Capture the cell that displays the provided text and extract its [X, Y] central coordinate. 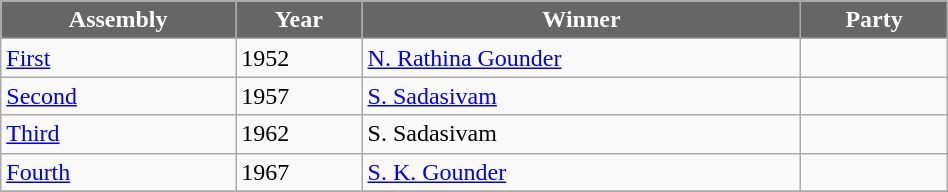
Third [118, 134]
N. Rathina Gounder [582, 58]
1957 [299, 96]
Assembly [118, 20]
First [118, 58]
1962 [299, 134]
Party [874, 20]
Winner [582, 20]
1952 [299, 58]
Year [299, 20]
S. K. Gounder [582, 172]
Second [118, 96]
Fourth [118, 172]
1967 [299, 172]
